Output the (x, y) coordinate of the center of the cell containing the given text.  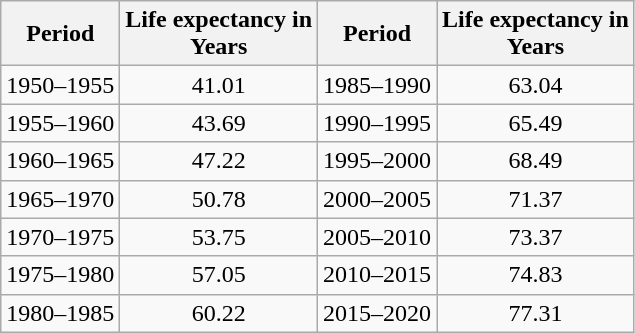
1950–1955 (60, 85)
1970–1975 (60, 237)
71.37 (536, 199)
43.69 (219, 123)
41.01 (219, 85)
1990–1995 (378, 123)
1965–1970 (60, 199)
2005–2010 (378, 237)
60.22 (219, 313)
47.22 (219, 161)
2000–2005 (378, 199)
1960–1965 (60, 161)
1975–1980 (60, 275)
1995–2000 (378, 161)
1985–1990 (378, 85)
73.37 (536, 237)
77.31 (536, 313)
68.49 (536, 161)
63.04 (536, 85)
57.05 (219, 275)
2010–2015 (378, 275)
2015–2020 (378, 313)
65.49 (536, 123)
74.83 (536, 275)
50.78 (219, 199)
53.75 (219, 237)
1980–1985 (60, 313)
1955–1960 (60, 123)
